Determine the [x, y] coordinate at the center of the cell enclosing the given text.  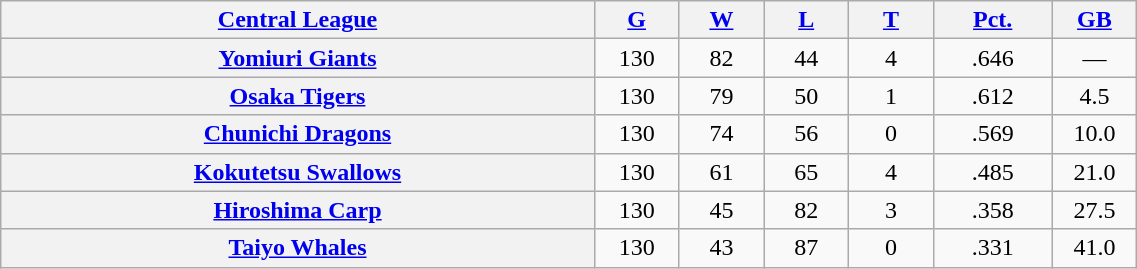
.358 [992, 210]
74 [722, 134]
.646 [992, 58]
.331 [992, 248]
21.0 [1094, 172]
Hiroshima Carp [298, 210]
27.5 [1094, 210]
Taiyo Whales [298, 248]
Kokutetsu Swallows [298, 172]
50 [806, 96]
3 [892, 210]
Osaka Tigers [298, 96]
Yomiuri Giants [298, 58]
44 [806, 58]
87 [806, 248]
61 [722, 172]
65 [806, 172]
— [1094, 58]
41.0 [1094, 248]
Pct. [992, 20]
W [722, 20]
Chunichi Dragons [298, 134]
56 [806, 134]
G [636, 20]
L [806, 20]
10.0 [1094, 134]
GB [1094, 20]
.569 [992, 134]
43 [722, 248]
.612 [992, 96]
T [892, 20]
45 [722, 210]
79 [722, 96]
1 [892, 96]
.485 [992, 172]
4.5 [1094, 96]
Central League [298, 20]
